For the text-containing cell, return its midpoint in (x, y) coordinate format. 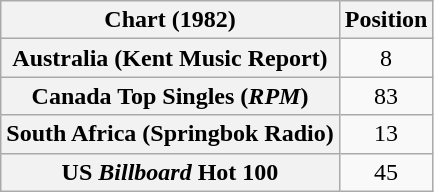
South Africa (Springbok Radio) (170, 134)
Canada Top Singles (RPM) (170, 96)
8 (386, 58)
45 (386, 172)
US Billboard Hot 100 (170, 172)
Australia (Kent Music Report) (170, 58)
Chart (1982) (170, 20)
13 (386, 134)
83 (386, 96)
Position (386, 20)
